Identify which cell holds the provided text, then report its (x, y) central coordinate. 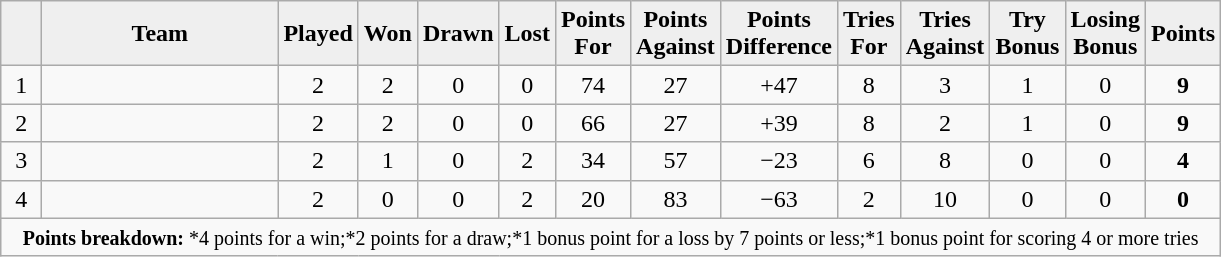
34 (592, 161)
+47 (778, 85)
Tries For (870, 34)
Points Against (676, 34)
−23 (778, 161)
66 (592, 123)
+39 (778, 123)
20 (592, 199)
Played (318, 34)
Team (160, 34)
Points For (592, 34)
Losing Bonus (1105, 34)
−63 (778, 199)
Won (388, 34)
Points (1182, 34)
57 (676, 161)
83 (676, 199)
Tries Against (945, 34)
Points Difference (778, 34)
74 (592, 85)
Try Bonus (1028, 34)
10 (945, 199)
6 (870, 161)
Lost (527, 34)
Drawn (458, 34)
Points breakdown: *4 points for a win;*2 points for a draw;*1 bonus point for a loss by 7 points or less;*1 bonus point for scoring 4 or more tries (611, 237)
